Locate the cell with the specified text and output its [x, y] center coordinate. 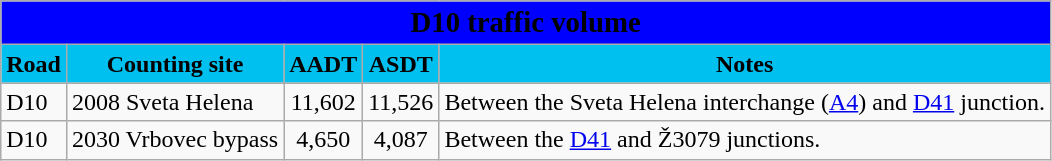
Counting site [174, 64]
AADT [324, 64]
ASDT [401, 64]
11,526 [401, 102]
Notes [745, 64]
4,650 [324, 140]
D10 traffic volume [526, 23]
Between the D41 and Ž3079 junctions. [745, 140]
Road [34, 64]
2030 Vrbovec bypass [174, 140]
11,602 [324, 102]
Between the Sveta Helena interchange (A4) and D41 junction. [745, 102]
2008 Sveta Helena [174, 102]
4,087 [401, 140]
